Identify which cell holds the provided text, then report its (x, y) central coordinate. 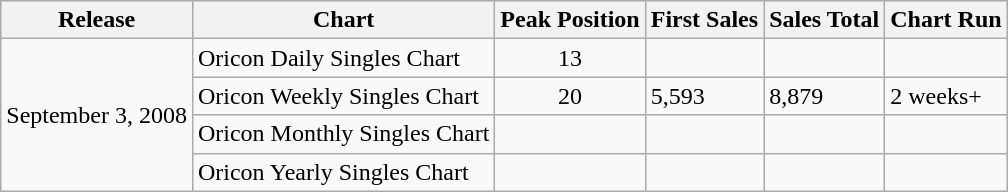
September 3, 2008 (97, 115)
First Sales (704, 20)
Chart (343, 20)
Chart Run (946, 20)
Oricon Weekly Singles Chart (343, 96)
Oricon Yearly Singles Chart (343, 172)
20 (570, 96)
5,593 (704, 96)
13 (570, 58)
Oricon Daily Singles Chart (343, 58)
8,879 (824, 96)
Peak Position (570, 20)
Release (97, 20)
2 weeks+ (946, 96)
Oricon Monthly Singles Chart (343, 134)
Sales Total (824, 20)
